Pinpoint the cell where the given text exists, returning its [x, y] midpoint coordinate. 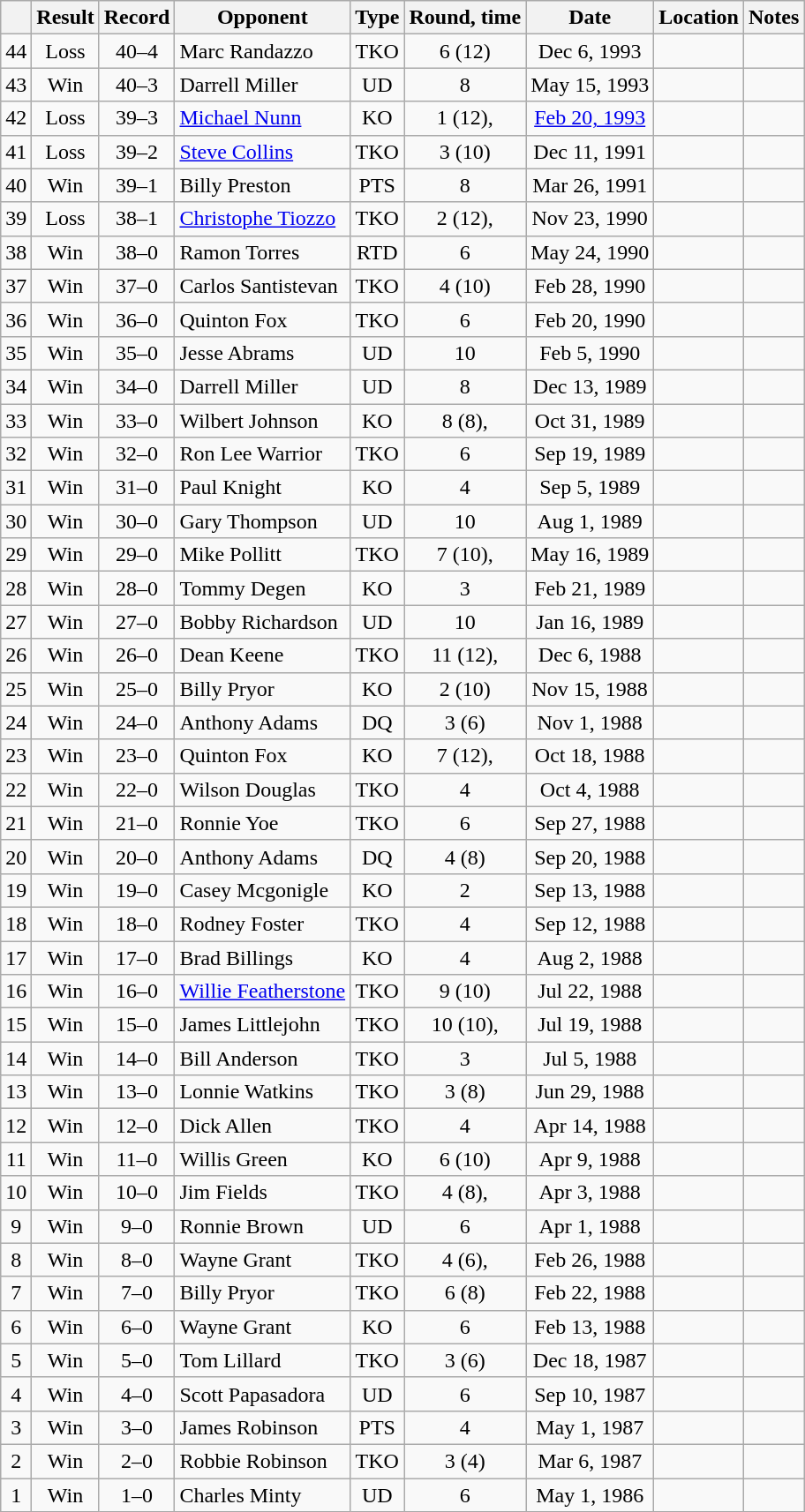
22 [16, 790]
Tom Lillard [263, 1360]
Gary Thompson [263, 521]
26 [16, 655]
35–0 [137, 353]
42 [16, 118]
8–0 [137, 1260]
Jim Fields [263, 1193]
Sep 12, 1988 [590, 924]
12–0 [137, 1126]
3 (4) [465, 1461]
20 [16, 857]
3–0 [137, 1427]
Bill Anderson [263, 1059]
Date [590, 18]
16 [16, 992]
Wilson Douglas [263, 790]
Brad Billings [263, 957]
Feb 20, 1993 [590, 118]
Dick Allen [263, 1126]
29 [16, 555]
30–0 [137, 521]
Feb 22, 1988 [590, 1293]
2 (12), [465, 219]
36–0 [137, 319]
Sep 5, 1989 [590, 488]
34–0 [137, 386]
33 [16, 421]
4 (8) [465, 857]
James Robinson [263, 1427]
Feb 28, 1990 [590, 286]
11 (12), [465, 655]
39 [16, 219]
4 (10) [465, 286]
Mar 26, 1991 [590, 185]
26–0 [137, 655]
Michael Nunn [263, 118]
Lonnie Watkins [263, 1092]
Mar 6, 1987 [590, 1461]
43 [16, 85]
23 [16, 756]
Nov 1, 1988 [590, 722]
20–0 [137, 857]
38–1 [137, 219]
12 [16, 1126]
RTD [378, 252]
Jan 16, 1989 [590, 622]
Apr 3, 1988 [590, 1193]
32 [16, 454]
Location [699, 18]
38 [16, 252]
4 (6), [465, 1260]
25 [16, 689]
28 [16, 588]
Sep 10, 1987 [590, 1394]
Result [65, 18]
19 [16, 890]
28–0 [137, 588]
Dec 11, 1991 [590, 152]
5–0 [137, 1360]
9 (10) [465, 992]
27 [16, 622]
Sep 19, 1989 [590, 454]
Oct 4, 1988 [590, 790]
May 24, 1990 [590, 252]
Jesse Abrams [263, 353]
Steve Collins [263, 152]
39–3 [137, 118]
Willie Featherstone [263, 992]
27–0 [137, 622]
Dec 6, 1988 [590, 655]
Marc Randazzo [263, 51]
Dec 18, 1987 [590, 1360]
Nov 23, 1990 [590, 219]
Record [137, 18]
30 [16, 521]
10–0 [137, 1193]
Jul 19, 1988 [590, 1025]
Casey Mcgonigle [263, 890]
39–2 [137, 152]
6 (10) [465, 1159]
Apr 14, 1988 [590, 1126]
19–0 [137, 890]
Sep 20, 1988 [590, 857]
13 [16, 1092]
38–0 [137, 252]
32–0 [137, 454]
Tommy Degen [263, 588]
7 (12), [465, 756]
37 [16, 286]
Aug 2, 1988 [590, 957]
35 [16, 353]
11 [16, 1159]
7–0 [137, 1293]
40–3 [137, 85]
Christophe Tiozzo [263, 219]
37–0 [137, 286]
Opponent [263, 18]
Type [378, 18]
25–0 [137, 689]
40–4 [137, 51]
Jun 29, 1988 [590, 1092]
Feb 21, 1989 [590, 588]
4 (8), [465, 1193]
Jul 5, 1988 [590, 1059]
Dec 6, 1993 [590, 51]
15–0 [137, 1025]
24–0 [137, 722]
9–0 [137, 1226]
Charles Minty [263, 1495]
Oct 18, 1988 [590, 756]
3 (10) [465, 152]
15 [16, 1025]
7 (10), [465, 555]
11–0 [137, 1159]
13–0 [137, 1092]
Apr 9, 1988 [590, 1159]
17–0 [137, 957]
Feb 20, 1990 [590, 319]
18–0 [137, 924]
May 15, 1993 [590, 85]
7 [16, 1293]
31–0 [137, 488]
Feb 13, 1988 [590, 1327]
5 [16, 1360]
Round, time [465, 18]
41 [16, 152]
10 (10), [465, 1025]
1 [16, 1495]
6 (12) [465, 51]
Ron Lee Warrior [263, 454]
May 1, 1987 [590, 1427]
36 [16, 319]
6–0 [137, 1327]
40 [16, 185]
Dec 13, 1989 [590, 386]
22–0 [137, 790]
Nov 15, 1988 [590, 689]
44 [16, 51]
Willis Green [263, 1159]
James Littlejohn [263, 1025]
1 (12), [465, 118]
14–0 [137, 1059]
33–0 [137, 421]
Ronnie Yoe [263, 823]
21–0 [137, 823]
Aug 1, 1989 [590, 521]
Mike Pollitt [263, 555]
Dean Keene [263, 655]
Scott Papasadora [263, 1394]
8 (8), [465, 421]
4–0 [137, 1394]
3 (8) [465, 1092]
Jul 22, 1988 [590, 992]
1–0 [137, 1495]
39–1 [137, 185]
2–0 [137, 1461]
18 [16, 924]
May 16, 1989 [590, 555]
6 (8) [465, 1293]
May 1, 1986 [590, 1495]
2 (10) [465, 689]
29–0 [137, 555]
16–0 [137, 992]
Robbie Robinson [263, 1461]
31 [16, 488]
17 [16, 957]
Apr 1, 1988 [590, 1226]
9 [16, 1226]
Bobby Richardson [263, 622]
Sep 13, 1988 [590, 890]
21 [16, 823]
Sep 27, 1988 [590, 823]
Rodney Foster [263, 924]
14 [16, 1059]
23–0 [137, 756]
Billy Preston [263, 185]
Feb 5, 1990 [590, 353]
Ronnie Brown [263, 1226]
Carlos Santistevan [263, 286]
34 [16, 386]
Ramon Torres [263, 252]
Feb 26, 1988 [590, 1260]
24 [16, 722]
Paul Knight [263, 488]
Wilbert Johnson [263, 421]
Notes [773, 18]
Oct 31, 1989 [590, 421]
